Extract the (X, Y) coordinate from the center of the cell holding the provided text.  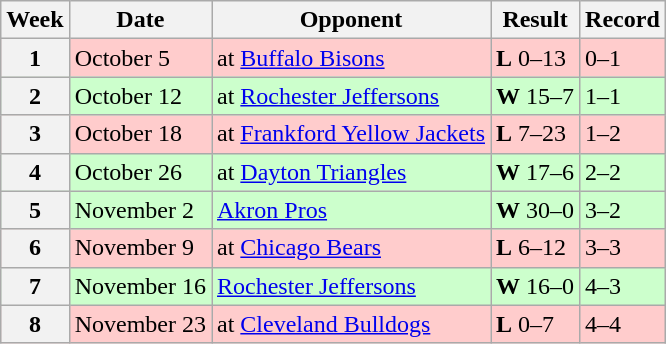
8 (35, 324)
at Chicago Bears (352, 248)
3 (35, 134)
L 7–23 (536, 134)
Result (536, 20)
7 (35, 286)
Akron Pros (352, 210)
4–3 (623, 286)
3–2 (623, 210)
November 2 (140, 210)
L 0–13 (536, 58)
0–1 (623, 58)
Week (35, 20)
W 15–7 (536, 96)
2 (35, 96)
October 26 (140, 172)
October 18 (140, 134)
Date (140, 20)
3–3 (623, 248)
at Buffalo Bisons (352, 58)
October 12 (140, 96)
Record (623, 20)
at Rochester Jeffersons (352, 96)
1 (35, 58)
Opponent (352, 20)
at Frankford Yellow Jackets (352, 134)
2–2 (623, 172)
1–1 (623, 96)
W 30–0 (536, 210)
4 (35, 172)
W 16–0 (536, 286)
November 16 (140, 286)
W 17–6 (536, 172)
Rochester Jeffersons (352, 286)
at Cleveland Bulldogs (352, 324)
4–4 (623, 324)
L 0–7 (536, 324)
November 23 (140, 324)
November 9 (140, 248)
October 5 (140, 58)
1–2 (623, 134)
5 (35, 210)
at Dayton Triangles (352, 172)
6 (35, 248)
L 6–12 (536, 248)
